Determine the [X, Y] coordinate at the center of the cell enclosing the given text.  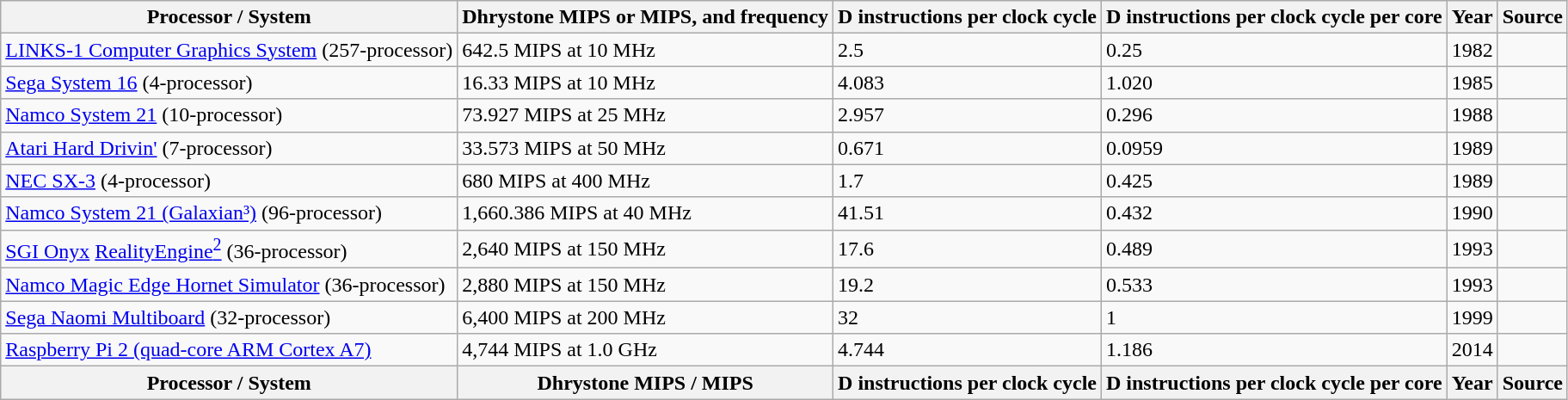
SGI Onyx RealityEngine2 (36-processor) [229, 249]
0.533 [1274, 285]
1,660.386 MIPS at 40 MHz [645, 213]
Namco System 21 (10-processor) [229, 115]
1990 [1473, 213]
LINKS-1 Computer Graphics System (257-processor) [229, 50]
Namco Magic Edge Hornet Simulator (36-processor) [229, 285]
17.6 [968, 249]
0.0959 [1274, 148]
1985 [1473, 83]
1982 [1473, 50]
1 [1274, 317]
0.489 [1274, 249]
19.2 [968, 285]
Dhrystone MIPS / MIPS [645, 383]
1.7 [968, 181]
2,880 MIPS at 150 MHz [645, 285]
1.186 [1274, 350]
642.5 MIPS at 10 MHz [645, 50]
0.25 [1274, 50]
2.5 [968, 50]
6,400 MIPS at 200 MHz [645, 317]
4.744 [968, 350]
0.671 [968, 148]
0.432 [1274, 213]
2014 [1473, 350]
4.083 [968, 83]
Atari Hard Drivin' (7-processor) [229, 148]
1999 [1473, 317]
2,640 MIPS at 150 MHz [645, 249]
Namco System 21 (Galaxian³) (96-processor) [229, 213]
Sega Naomi Multiboard (32-processor) [229, 317]
NEC SX-3 (4-processor) [229, 181]
1988 [1473, 115]
32 [968, 317]
41.51 [968, 213]
0.296 [1274, 115]
Sega System 16 (4-processor) [229, 83]
680 MIPS at 400 MHz [645, 181]
0.425 [1274, 181]
73.927 MIPS at 25 MHz [645, 115]
2.957 [968, 115]
4,744 MIPS at 1.0 GHz [645, 350]
16.33 MIPS at 10 MHz [645, 83]
Dhrystone MIPS or MIPS, and frequency [645, 17]
1.020 [1274, 83]
Raspberry Pi 2 (quad-core ARM Cortex A7) [229, 350]
33.573 MIPS at 50 MHz [645, 148]
